Output the [X, Y] coordinate of the center of the cell containing the given text.  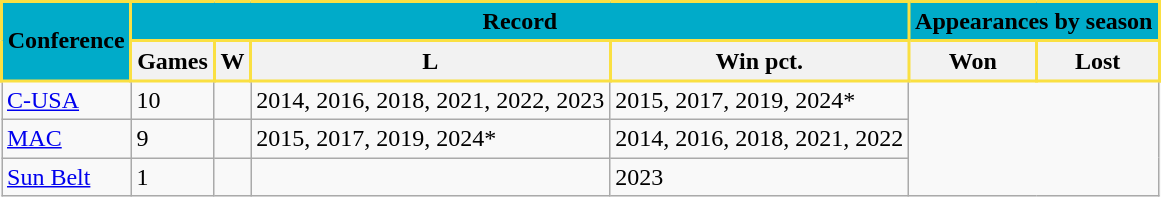
Appearances by season [1034, 22]
Win pct. [760, 61]
L [430, 61]
2023 [760, 177]
1 [172, 177]
Record [520, 22]
Lost [1098, 61]
Won [973, 61]
MAC [66, 138]
9 [172, 138]
C-USA [66, 100]
W [232, 61]
2014, 2016, 2018, 2021, 2022 [760, 138]
Conference [66, 42]
2014, 2016, 2018, 2021, 2022, 2023 [430, 100]
Sun Belt [66, 177]
Games [172, 61]
10 [172, 100]
